Return (X, Y) of the center of cell containing provided text 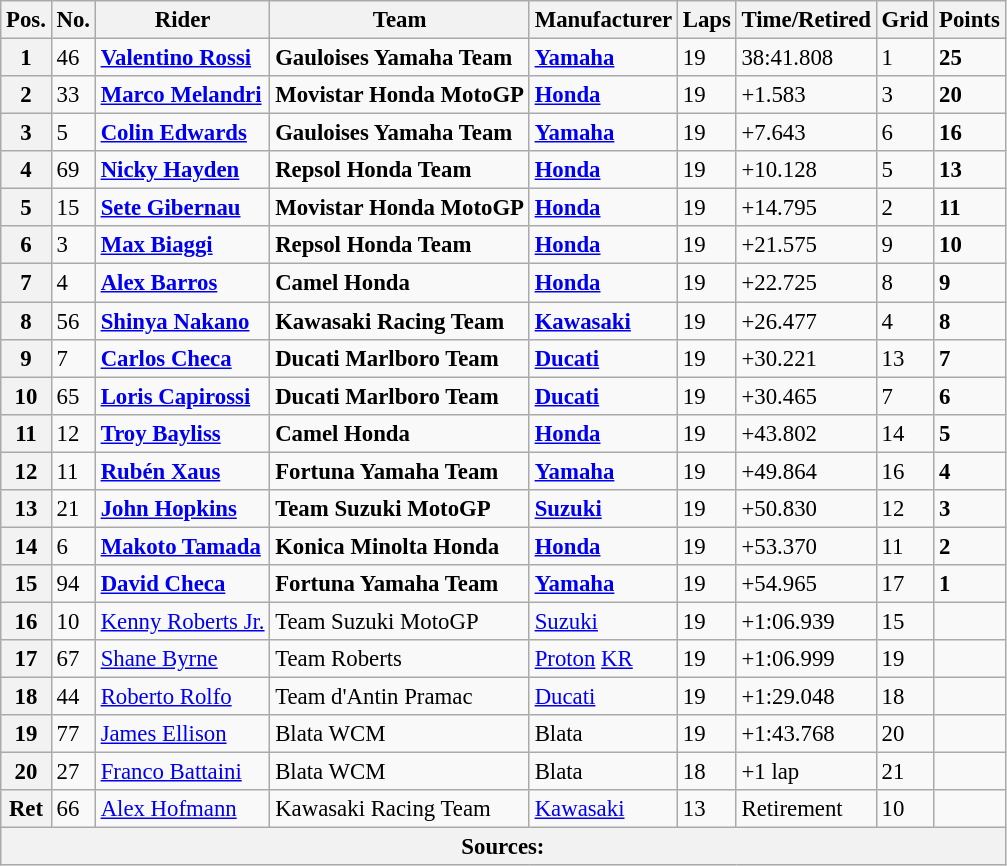
Kenny Roberts Jr. (182, 621)
Retirement (806, 809)
Laps (706, 20)
56 (73, 321)
Team d'Antin Pramac (400, 697)
Loris Capirossi (182, 396)
44 (73, 697)
+30.465 (806, 396)
+1:06.999 (806, 659)
No. (73, 20)
John Hopkins (182, 509)
Konica Minolta Honda (400, 546)
Makoto Tamada (182, 546)
Franco Battaini (182, 772)
Alex Hofmann (182, 809)
94 (73, 584)
Troy Bayliss (182, 433)
+1 lap (806, 772)
Shane Byrne (182, 659)
65 (73, 396)
46 (73, 58)
Shinya Nakano (182, 321)
Marco Melandri (182, 95)
+1:29.048 (806, 697)
Time/Retired (806, 20)
+10.128 (806, 170)
+30.221 (806, 358)
Alex Barros (182, 283)
Points (970, 20)
77 (73, 734)
38:41.808 (806, 58)
67 (73, 659)
+1:06.939 (806, 621)
Colin Edwards (182, 133)
25 (970, 58)
+21.575 (806, 245)
Carlos Checa (182, 358)
Team Roberts (400, 659)
Proton KR (603, 659)
Sete Gibernau (182, 208)
69 (73, 170)
Rubén Xaus (182, 471)
+50.830 (806, 509)
David Checa (182, 584)
+54.965 (806, 584)
Max Biaggi (182, 245)
Sources: (503, 847)
+49.864 (806, 471)
66 (73, 809)
+26.477 (806, 321)
+1.583 (806, 95)
+53.370 (806, 546)
Roberto Rolfo (182, 697)
33 (73, 95)
Nicky Hayden (182, 170)
27 (73, 772)
Rider (182, 20)
Ret (26, 809)
+14.795 (806, 208)
+43.802 (806, 433)
James Ellison (182, 734)
Pos. (26, 20)
+7.643 (806, 133)
+1:43.768 (806, 734)
Team (400, 20)
Grid (904, 20)
Valentino Rossi (182, 58)
Manufacturer (603, 20)
+22.725 (806, 283)
